Pinpoint the cell where the given text exists, returning its (X, Y) midpoint coordinate. 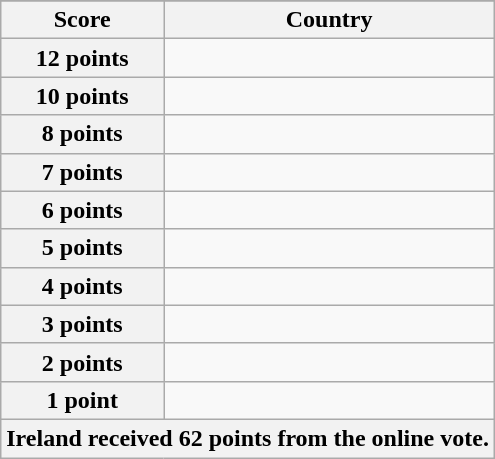
6 points (82, 210)
Country (330, 20)
2 points (82, 362)
5 points (82, 248)
4 points (82, 286)
Ireland received 62 points from the online vote. (248, 438)
3 points (82, 324)
Score (82, 20)
10 points (82, 96)
1 point (82, 400)
12 points (82, 58)
8 points (82, 134)
7 points (82, 172)
